Provide the [X, Y] coordinate of the cell's center where the given text is located.  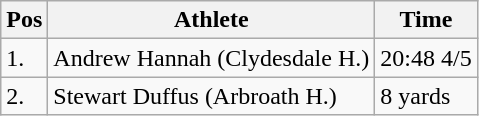
8 yards [426, 96]
Andrew Hannah (Clydesdale H.) [212, 58]
20:48 4/5 [426, 58]
1. [24, 58]
Time [426, 20]
Stewart Duffus (Arbroath H.) [212, 96]
Pos [24, 20]
Athlete [212, 20]
2. [24, 96]
